For the text-containing cell, return its midpoint in (x, y) coordinate format. 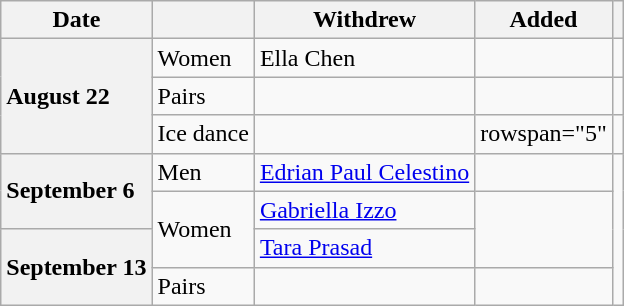
Withdrew (364, 20)
Tara Prasad (364, 248)
Men (203, 172)
rowspan="5" (544, 134)
Edrian Paul Celestino (364, 172)
September 6 (76, 191)
Ice dance (203, 134)
Added (544, 20)
September 13 (76, 267)
August 22 (76, 96)
Date (76, 20)
Gabriella Izzo (364, 210)
Ella Chen (364, 58)
